Output the [x, y] coordinate of the center of the cell containing the given text.  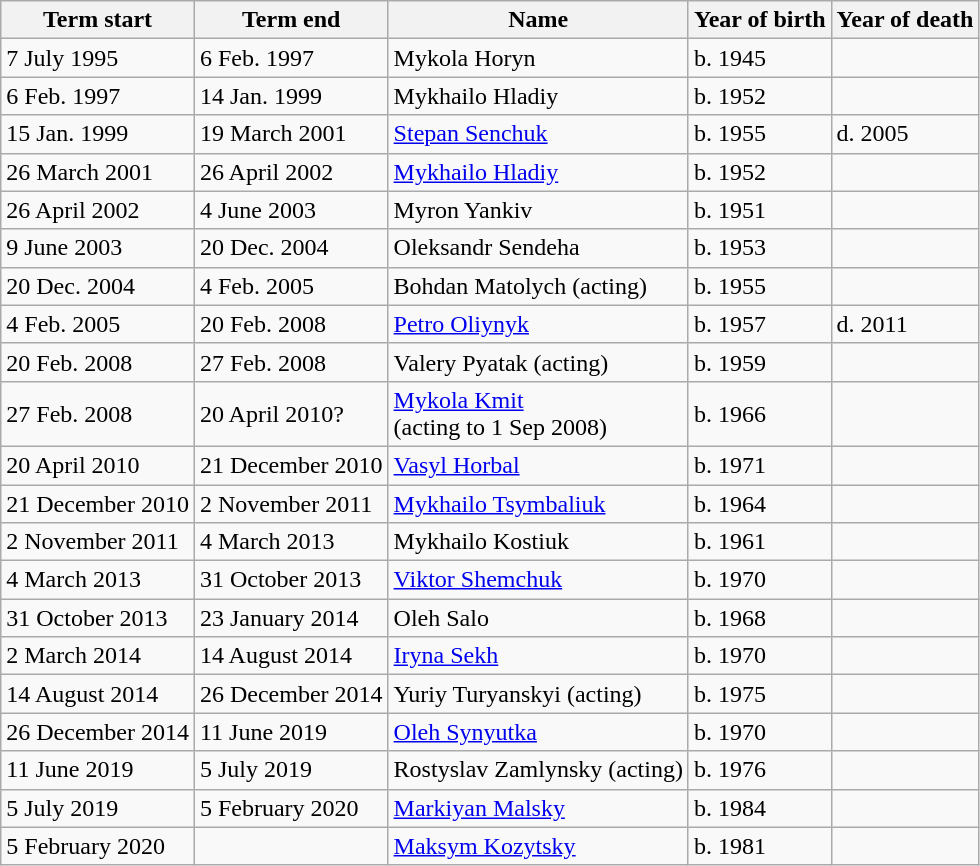
9 June 2003 [98, 248]
Petro Oliynyk [538, 324]
b. 1981 [760, 846]
Year of death [905, 20]
20 April 2010 [98, 465]
14 Jan. 1999 [291, 96]
b. 1957 [760, 324]
Term start [98, 20]
b. 1959 [760, 362]
Myron Yankiv [538, 210]
Mykhailo Kostiuk [538, 542]
Mykola Horyn [538, 58]
b. 1964 [760, 503]
Mykhailo Tsymbaliuk [538, 503]
b. 1951 [760, 210]
Vasyl Horbal [538, 465]
Valery Pyatak (acting) [538, 362]
Rostyslav Zamlynsky (acting) [538, 770]
b. 1975 [760, 694]
4 June 2003 [291, 210]
2 March 2014 [98, 656]
23 January 2014 [291, 618]
b. 1984 [760, 808]
d. 2011 [905, 324]
Yuriy Turyanskyi (acting) [538, 694]
26 March 2001 [98, 172]
Iryna Sekh [538, 656]
Viktor Shemchuk [538, 580]
Year of birth [760, 20]
Oleksandr Sendeha [538, 248]
Bohdan Matolych (acting) [538, 286]
Mykola Kmit (acting to 1 Sep 2008) [538, 414]
Oleh Synyutka [538, 732]
d. 2005 [905, 134]
15 Jan. 1999 [98, 134]
Markiyan Malsky [538, 808]
b. 1971 [760, 465]
Oleh Salo [538, 618]
Name [538, 20]
b. 1968 [760, 618]
Stepan Senchuk [538, 134]
19 March 2001 [291, 134]
Term end [291, 20]
7 July 1995 [98, 58]
b. 1953 [760, 248]
Maksym Kozytsky [538, 846]
20 April 2010? [291, 414]
b. 1961 [760, 542]
b. 1976 [760, 770]
b. 1945 [760, 58]
b. 1966 [760, 414]
